From the cell containing the given text, extract its center point as (x, y) coordinate. 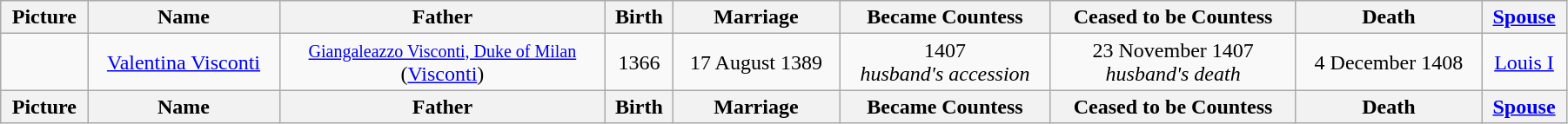
Valentina Visconti (184, 62)
17 August 1389 (756, 62)
1366 (639, 62)
Louis I (1524, 62)
Giangaleazzo Visconti, Duke of Milan (Visconti) (442, 62)
4 December 1408 (1389, 62)
23 November 1407husband's death (1173, 62)
1407husband's accession (945, 62)
